Search for the cell housing the specified text and yield its (x, y) center coordinate. 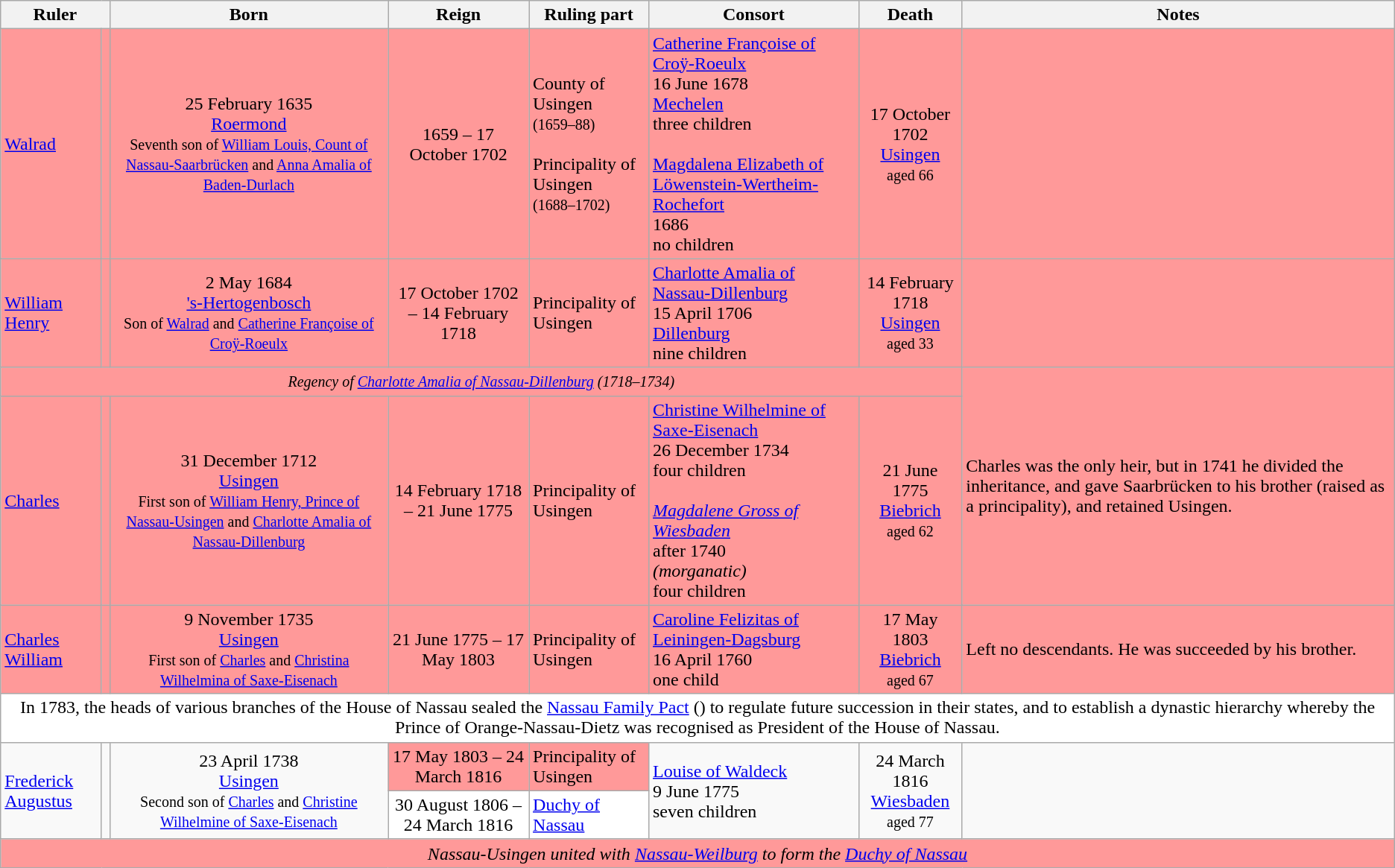
14 February 1718 – 21 June 1775 (459, 501)
14 February 1718Usingenaged 33 (911, 313)
Walrad (51, 144)
Born (249, 15)
17 October 1702Usingenaged 66 (911, 144)
24 March 1816Wiesbadenaged 77 (911, 791)
Ruler (55, 15)
County of Usingen(1659–88)Principality of Usingen(1688–1702) (589, 144)
Duchy of Nassau (589, 815)
23 April 1738UsingenSecond son of Charles and Christine Wilhelmine of Saxe-Eisenach (249, 791)
Charlotte Amalia of Nassau-Dillenburg15 April 1706Dillenburgnine children (753, 313)
Reign (459, 15)
9 November 1735UsingenFirst son of Charles and Christina Wilhelmina of Saxe-Eisenach (249, 650)
1659 – 17 October 1702 (459, 144)
17 May 1803 – 24 March 1816 (459, 766)
Charles (51, 501)
Frederick Augustus (51, 791)
Left no descendants. He was succeeded by his brother. (1178, 650)
Regency of Charlotte Amalia of Nassau-Dillenburg (1718–1734) (481, 381)
Catherine Françoise of Croÿ-Roeulx16 June 1678Mechelenthree childrenMagdalena Elizabeth of Löwenstein-Wertheim-Rochefort1686no children (753, 144)
Nassau-Usingen united with Nassau-Weilburg to form the Duchy of Nassau (697, 853)
Christine Wilhelmine of Saxe-Eisenach 26 December 1734four childrenMagdalene Gross of Wiesbadenafter 1740(morganatic)four children (753, 501)
30 August 1806 – 24 March 1816 (459, 815)
Louise of Waldeck9 June 1775seven children (753, 791)
31 December 1712UsingenFirst son of William Henry, Prince of Nassau-Usingen and Charlotte Amalia of Nassau-Dillenburg (249, 501)
Caroline Felizitas of Leiningen-Dagsburg16 April 1760one child (753, 650)
17 May 1803Biebrichaged 67 (911, 650)
William Henry (51, 313)
25 February 1635RoermondSeventh son of William Louis, Count of Nassau-Saarbrücken and Anna Amalia of Baden-Durlach (249, 144)
Death (911, 15)
Ruling part (589, 15)
21 June 1775Biebrichaged 62 (911, 501)
17 October 1702 – 14 February 1718 (459, 313)
2 May 1684's-HertogenboschSon of Walrad and Catherine Françoise of Croÿ-Roeulx (249, 313)
21 June 1775 – 17 May 1803 (459, 650)
Notes (1178, 15)
Charles William (51, 650)
Consort (753, 15)
